Find where the given text appears and provide that cell's center as (x, y) coordinate. 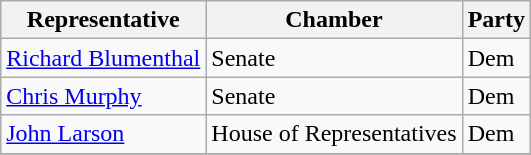
John Larson (104, 134)
Chamber (334, 20)
Chris Murphy (104, 96)
Richard Blumenthal (104, 58)
Representative (104, 20)
Party (496, 20)
House of Representatives (334, 134)
